Identify which cell holds the provided text, then report its (X, Y) central coordinate. 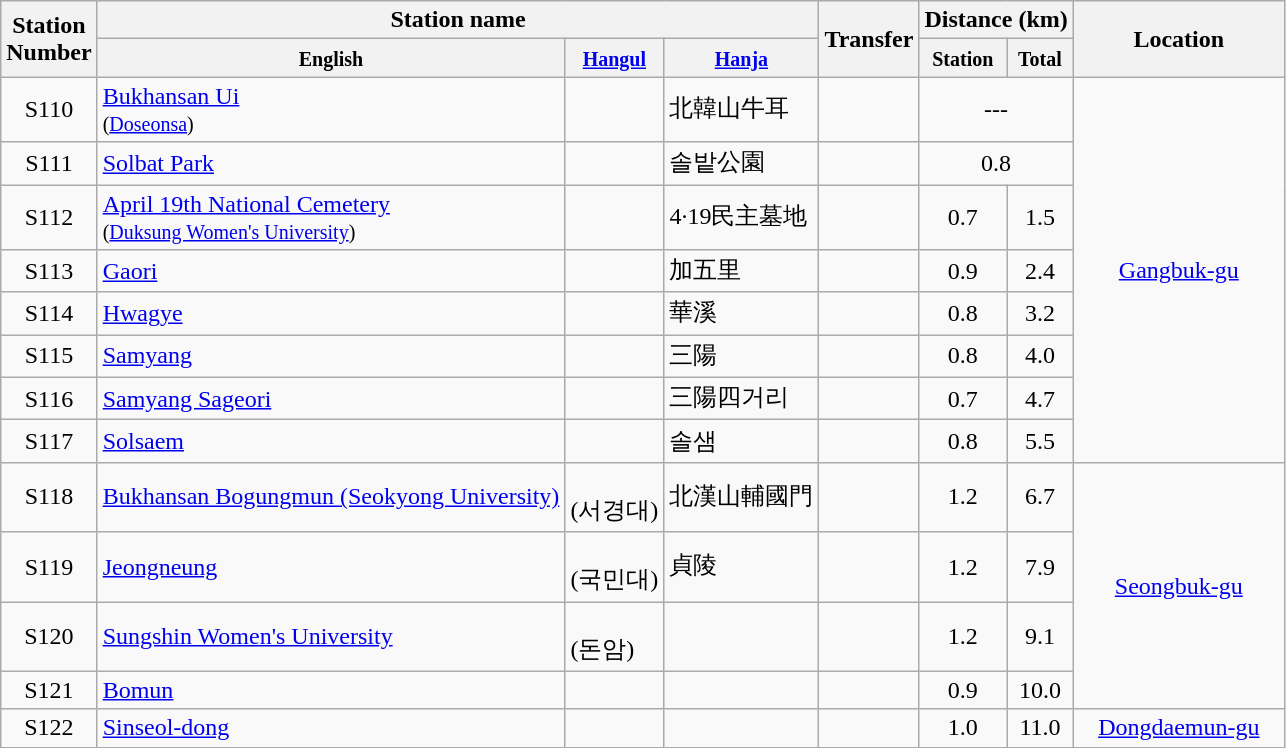
Gangbuk-gu (1178, 270)
S119 (49, 567)
솔밭公園 (742, 164)
5.5 (1040, 442)
April 19th National Cemetery(Duksung Women's University) (331, 216)
Samyang Sageori (331, 398)
1.5 (1040, 216)
Hwagye (331, 314)
Solsaem (331, 442)
Total (1040, 58)
加五里 (742, 272)
Seongbuk-gu (1178, 586)
Bukhansan Bogungmun (Seokyong University) (331, 497)
S116 (49, 398)
Dongdaemun-gu (1178, 728)
Sungshin Women's University (331, 637)
三陽四거리 (742, 398)
3.2 (1040, 314)
S114 (49, 314)
2.4 (1040, 272)
Solbat Park (331, 164)
Station name (458, 20)
(서경대) (614, 497)
Transfer (869, 39)
10.0 (1040, 690)
솔샘 (742, 442)
1.0 (963, 728)
9.1 (1040, 637)
S111 (49, 164)
S113 (49, 272)
Bukhansan Ui(Doseonsa) (331, 110)
--- (996, 110)
北漢山輔國門 (742, 497)
貞陵 (742, 567)
Location (1178, 39)
6.7 (1040, 497)
4.7 (1040, 398)
S117 (49, 442)
(돈암) (614, 637)
S110 (49, 110)
S118 (49, 497)
三陽 (742, 356)
4·19民主墓地 (742, 216)
StationNumber (49, 39)
Jeongneung (331, 567)
Distance (km) (996, 20)
華溪 (742, 314)
S112 (49, 216)
Gaori (331, 272)
Samyang (331, 356)
Hanja (742, 58)
S115 (49, 356)
7.9 (1040, 567)
S120 (49, 637)
Sinseol-dong (331, 728)
S122 (49, 728)
4.0 (1040, 356)
Station (963, 58)
11.0 (1040, 728)
Bomun (331, 690)
S121 (49, 690)
Hangul (614, 58)
(국민대) (614, 567)
北韓山牛耳 (742, 110)
English (331, 58)
